Detect which cell encompasses the target text, then output its (x, y) center coordinate. 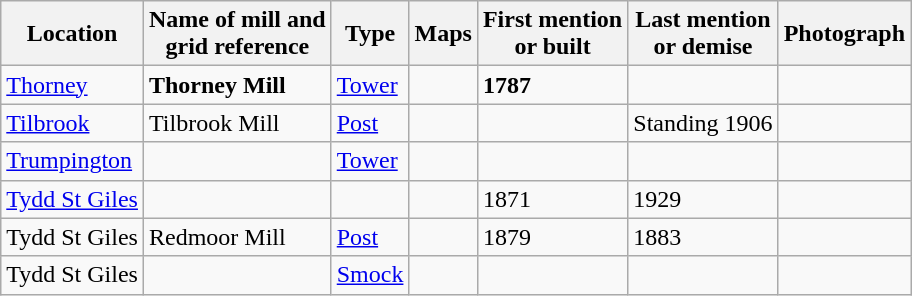
First mentionor built (552, 34)
Trumpington (72, 161)
Standing 1906 (703, 123)
Redmoor Mill (237, 237)
Maps (443, 34)
Thorney Mill (237, 85)
1929 (703, 199)
1883 (703, 237)
Tilbrook (72, 123)
Location (72, 34)
1879 (552, 237)
Tilbrook Mill (237, 123)
Photograph (844, 34)
Type (370, 34)
1787 (552, 85)
Name of mill andgrid reference (237, 34)
Thorney (72, 85)
1871 (552, 199)
Last mention or demise (703, 34)
Smock (370, 275)
